Locate the cell with the specified text and output its (x, y) center coordinate. 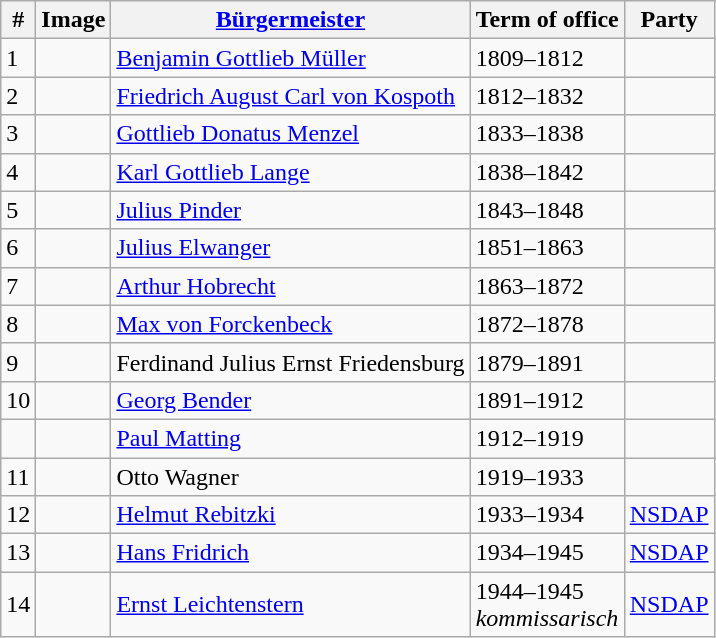
Karl Gottlieb Lange (290, 172)
1 (18, 58)
Ernst Leichtenstern (290, 604)
Georg Bender (290, 400)
Friedrich August Carl von Kospoth (290, 96)
1851–1863 (547, 248)
Bürgermeister (290, 20)
Benjamin Gottlieb Müller (290, 58)
13 (18, 553)
1833–1838 (547, 134)
# (18, 20)
3 (18, 134)
Arthur Hobrecht (290, 286)
2 (18, 96)
9 (18, 362)
12 (18, 515)
Gottlieb Donatus Menzel (290, 134)
1863–1872 (547, 286)
1838–1842 (547, 172)
1879–1891 (547, 362)
Hans Fridrich (290, 553)
1872–1878 (547, 324)
11 (18, 477)
Otto Wagner (290, 477)
5 (18, 210)
Max von Forckenbeck (290, 324)
4 (18, 172)
1891–1912 (547, 400)
1944–1945kommissarisch (547, 604)
1933–1934 (547, 515)
1912–1919 (547, 438)
Party (669, 20)
1812–1832 (547, 96)
1934–1945 (547, 553)
Helmut Rebitzki (290, 515)
1919–1933 (547, 477)
6 (18, 248)
Term of office (547, 20)
Paul Matting (290, 438)
Image (74, 20)
10 (18, 400)
7 (18, 286)
14 (18, 604)
Julius Pinder (290, 210)
1809–1812 (547, 58)
Julius Elwanger (290, 248)
Ferdinand Julius Ernst Friedensburg (290, 362)
1843–1848 (547, 210)
8 (18, 324)
